Output the (X, Y) coordinate of the center of the cell containing the given text.  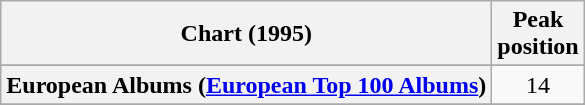
European Albums (European Top 100 Albums) (246, 85)
Peakposition (538, 34)
14 (538, 85)
Chart (1995) (246, 34)
